Provide the [X, Y] coordinate of the cell's center where the given text is located.  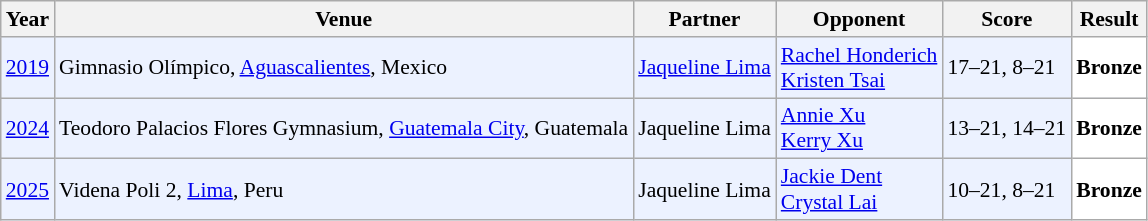
2024 [28, 128]
Videna Poli 2, Lima, Peru [344, 190]
2019 [28, 68]
17–21, 8–21 [1006, 68]
Venue [344, 19]
Annie Xu Kerry Xu [860, 128]
Partner [704, 19]
Opponent [860, 19]
Jackie Dent Crystal Lai [860, 190]
10–21, 8–21 [1006, 190]
Gimnasio Olímpico, Aguascalientes, Mexico [344, 68]
Result [1109, 19]
13–21, 14–21 [1006, 128]
Teodoro Palacios Flores Gymnasium, Guatemala City, Guatemala [344, 128]
Score [1006, 19]
2025 [28, 190]
Rachel Honderich Kristen Tsai [860, 68]
Year [28, 19]
